Locate the cell with the specified text and output its (X, Y) center coordinate. 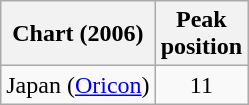
Japan (Oricon) (78, 85)
Peakposition (201, 34)
11 (201, 85)
Chart (2006) (78, 34)
